For the text-containing cell, return its midpoint in (X, Y) coordinate format. 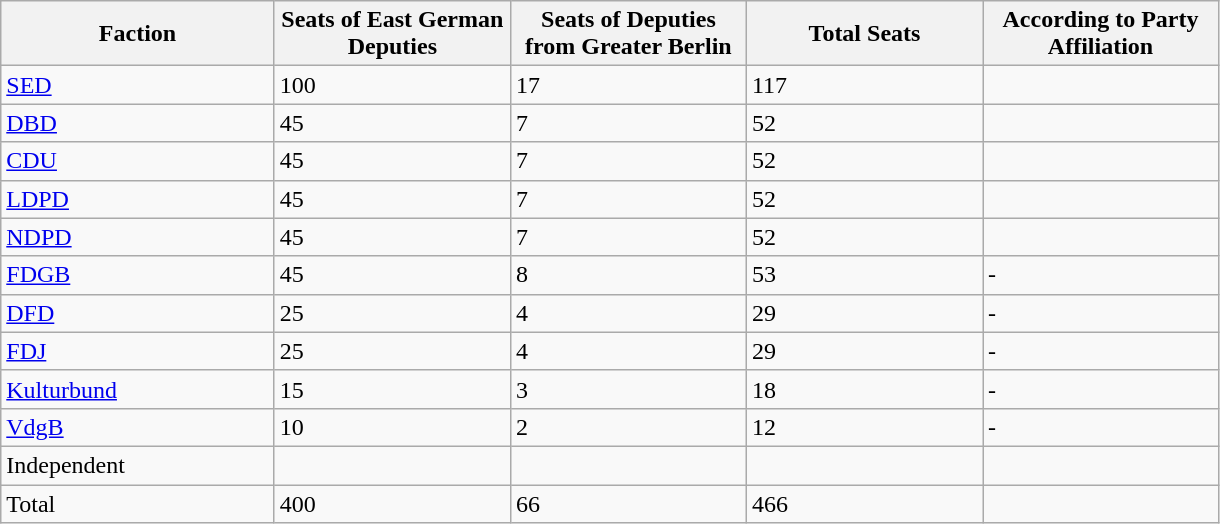
66 (628, 503)
15 (392, 389)
12 (864, 427)
Total (138, 503)
53 (864, 275)
17 (628, 85)
According to Party Affiliation (1100, 34)
Total Seats (864, 34)
2 (628, 427)
Seats of Deputies from Greater Berlin (628, 34)
10 (392, 427)
100 (392, 85)
18 (864, 389)
466 (864, 503)
FDJ (138, 351)
117 (864, 85)
Kulturbund (138, 389)
DFD (138, 313)
SED (138, 85)
Faction (138, 34)
VdgB (138, 427)
3 (628, 389)
DBD (138, 123)
8 (628, 275)
CDU (138, 161)
FDGB (138, 275)
Independent (138, 465)
NDPD (138, 237)
Seats of East German Deputies (392, 34)
400 (392, 503)
LDPD (138, 199)
